Locate the cell with the specified text and output its [X, Y] center coordinate. 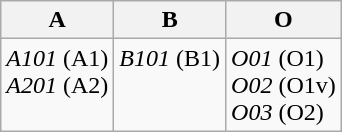
B101 (B1) [170, 85]
O [284, 20]
O01 (O1)O02 (O1v)O03 (O2) [284, 85]
A [58, 20]
A101 (A1)A201 (A2) [58, 85]
B [170, 20]
